Detect which cell encompasses the target text, then output its (X, Y) center coordinate. 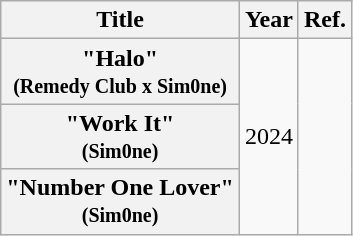
Year (268, 20)
"Halo"(Remedy Club x Sim0ne) (120, 72)
Ref. (324, 20)
"Number One Lover"(Sim0ne) (120, 202)
2024 (268, 136)
Title (120, 20)
"Work It"(Sim0ne) (120, 136)
